Pinpoint the cell where the given text exists, returning its (x, y) midpoint coordinate. 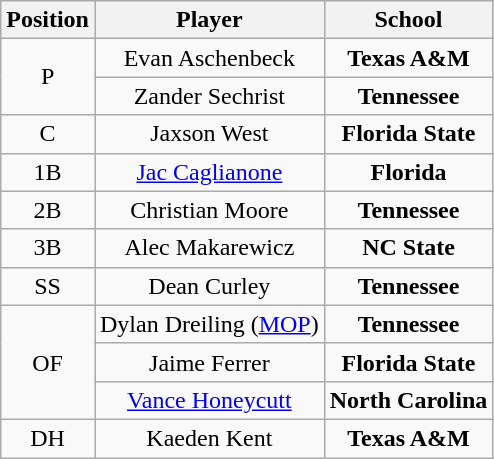
Dylan Dreiling (MOP) (209, 324)
Kaeden Kent (209, 438)
Alec Makarewicz (209, 248)
School (408, 20)
Jaime Ferrer (209, 362)
North Carolina (408, 400)
C (48, 134)
1B (48, 172)
Position (48, 20)
SS (48, 286)
Jac Caglianone (209, 172)
Christian Moore (209, 210)
Evan Aschenbeck (209, 58)
OF (48, 362)
Zander Sechrist (209, 96)
2B (48, 210)
3B (48, 248)
DH (48, 438)
Jaxson West (209, 134)
NC State (408, 248)
Dean Curley (209, 286)
Vance Honeycutt (209, 400)
Florida (408, 172)
P (48, 77)
Player (209, 20)
